Identify which cell holds the provided text, then report its (X, Y) central coordinate. 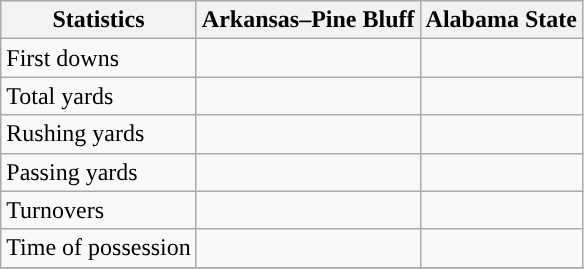
Arkansas–Pine Bluff (308, 20)
Passing yards (99, 172)
Turnovers (99, 210)
Alabama State (501, 20)
Statistics (99, 20)
Total yards (99, 96)
Time of possession (99, 248)
First downs (99, 58)
Rushing yards (99, 134)
